Return the [X, Y] coordinate for the center point of the cell that contains the specified text.  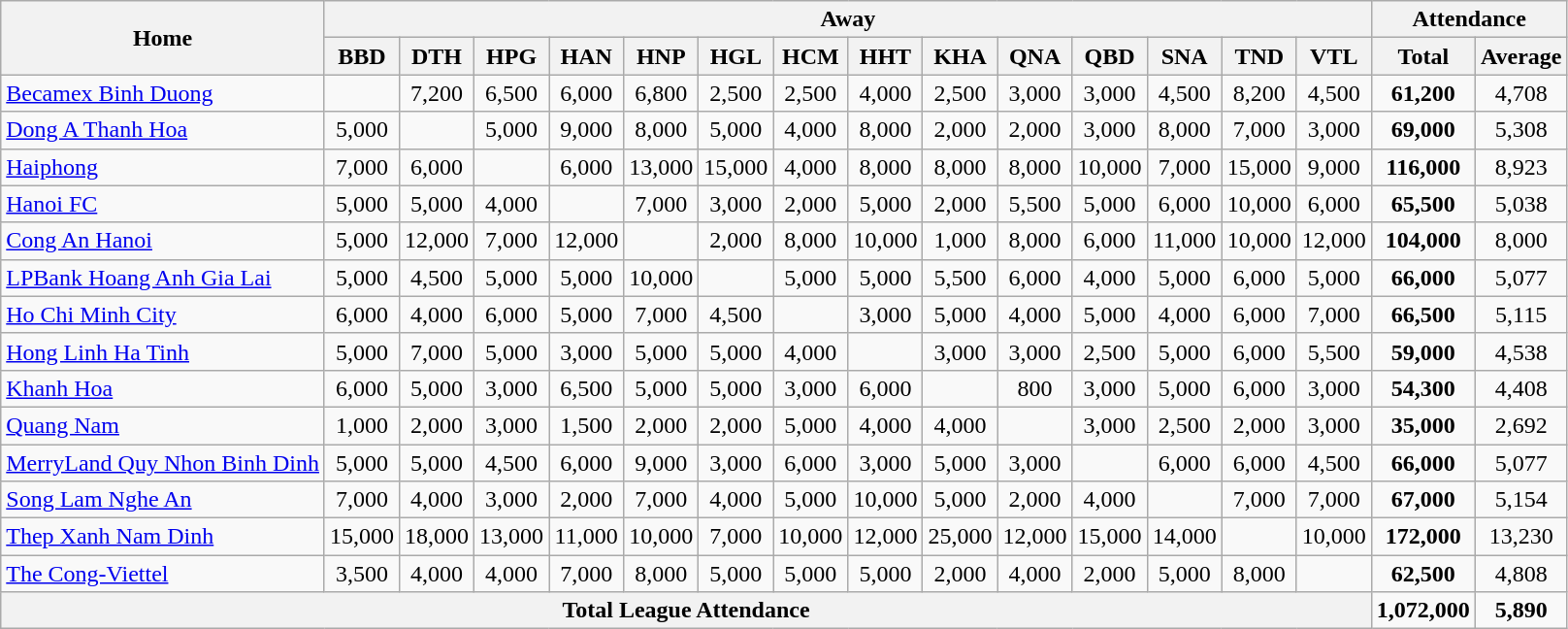
QNA [1034, 56]
Average [1521, 56]
4,708 [1521, 93]
4,408 [1521, 388]
5,308 [1521, 130]
Thep Xanh Nam Dinh [163, 537]
HAN [586, 56]
7,200 [437, 93]
5,890 [1521, 611]
Attendance [1469, 19]
HNP [662, 56]
VTL [1333, 56]
67,000 [1422, 500]
5,154 [1521, 500]
116,000 [1422, 167]
172,000 [1422, 537]
1,500 [586, 425]
Away [848, 19]
HCM [811, 56]
Khanh Hoa [163, 388]
Total League Attendance [687, 611]
MerryLand Quy Nhon Binh Dinh [163, 463]
Hong Linh Ha Tinh [163, 351]
65,500 [1422, 204]
4,808 [1521, 574]
Becamex Binh Duong [163, 93]
13,230 [1521, 537]
Quang Nam [163, 425]
6,800 [662, 93]
QBD [1110, 56]
5,038 [1521, 204]
The Cong-Viettel [163, 574]
Total [1422, 56]
DTH [437, 56]
HGL [735, 56]
HPG [512, 56]
66,500 [1422, 314]
Home [163, 38]
25,000 [961, 537]
KHA [961, 56]
69,000 [1422, 130]
3,500 [361, 574]
BBD [361, 56]
104,000 [1422, 241]
8,923 [1521, 167]
SNA [1184, 56]
HHT [885, 56]
5,115 [1521, 314]
54,300 [1422, 388]
18,000 [437, 537]
Hanoi FC [163, 204]
1,072,000 [1422, 611]
Dong A Thanh Hoa [163, 130]
LPBank Hoang Anh Gia Lai [163, 278]
Cong An Hanoi [163, 241]
59,000 [1422, 351]
800 [1034, 388]
Song Lam Nghe An [163, 500]
2,692 [1521, 425]
Ho Chi Minh City [163, 314]
62,500 [1422, 574]
Haiphong [163, 167]
8,200 [1259, 93]
TND [1259, 56]
14,000 [1184, 537]
4,538 [1521, 351]
35,000 [1422, 425]
61,200 [1422, 93]
